For the text-containing cell, return its midpoint in (X, Y) coordinate format. 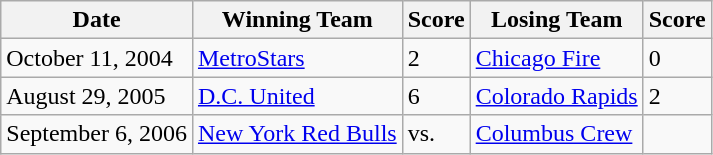
Date (97, 20)
New York Red Bulls (297, 134)
October 11, 2004 (97, 58)
0 (677, 58)
September 6, 2006 (97, 134)
D.C. United (297, 96)
August 29, 2005 (97, 96)
vs. (436, 134)
Chicago Fire (556, 58)
Colorado Rapids (556, 96)
Losing Team (556, 20)
Columbus Crew (556, 134)
MetroStars (297, 58)
6 (436, 96)
Winning Team (297, 20)
